Provide the (X, Y) coordinate of the cell's center where the given text is located.  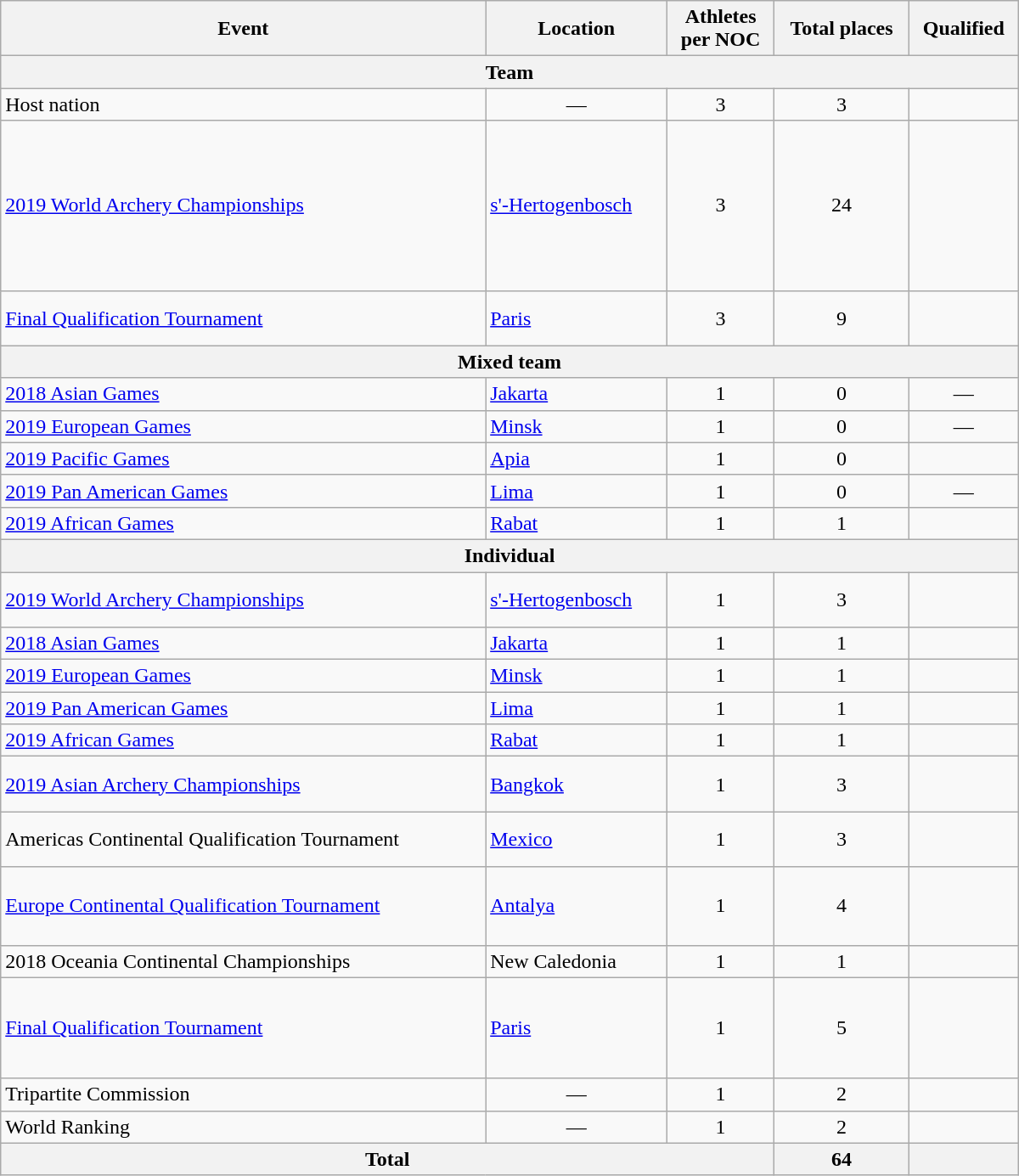
9 (842, 318)
Qualified (963, 29)
Total places (842, 29)
2019 Asian Archery Championships (243, 785)
Individual (509, 555)
Bangkok (577, 785)
New Caledonia (577, 961)
Tripartite Commission (243, 1094)
Europe Continental Qualification Tournament (243, 906)
24 (842, 205)
Total (387, 1159)
World Ranking (243, 1127)
Americas Continental Qualification Tournament (243, 839)
Apia (577, 459)
Event (243, 29)
64 (842, 1159)
5 (842, 1027)
2019 Pacific Games (243, 459)
Mexico (577, 839)
Location (577, 29)
Athletes per NOC (721, 29)
Team (509, 72)
Mixed team (509, 362)
Host nation (243, 104)
4 (842, 906)
Antalya (577, 906)
2018 Oceania Continental Championships (243, 961)
